Pinpoint the cell where the given text exists, returning its (X, Y) midpoint coordinate. 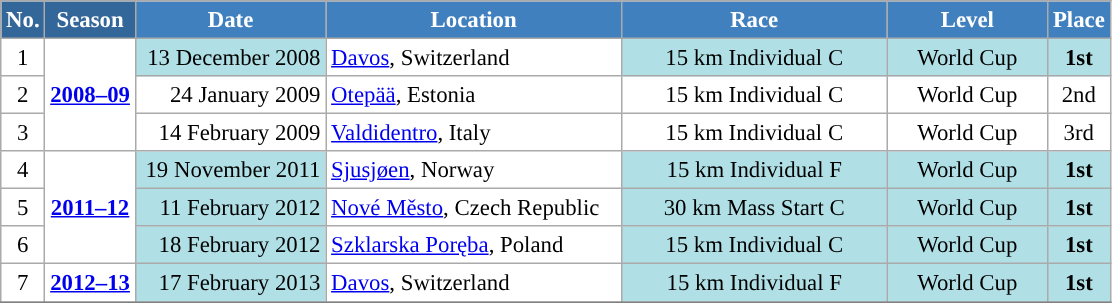
2008–09 (90, 96)
Place (1079, 20)
3 (23, 133)
Sjusjøen, Norway (474, 170)
1 (23, 58)
Season (90, 20)
Date (230, 20)
7 (23, 283)
2011–12 (90, 208)
17 February 2013 (230, 283)
Level (968, 20)
3rd (1079, 133)
Race (754, 20)
6 (23, 245)
24 January 2009 (230, 95)
11 February 2012 (230, 208)
2012–13 (90, 283)
No. (23, 20)
19 November 2011 (230, 170)
Szklarska Poręba, Poland (474, 245)
2nd (1079, 95)
18 February 2012 (230, 245)
Valdidentro, Italy (474, 133)
4 (23, 170)
5 (23, 208)
Otepää, Estonia (474, 95)
14 February 2009 (230, 133)
13 December 2008 (230, 58)
Nové Město, Czech Republic (474, 208)
Location (474, 20)
30 km Mass Start C (754, 208)
2 (23, 95)
